Pinpoint the cell where the given text exists, returning its [x, y] midpoint coordinate. 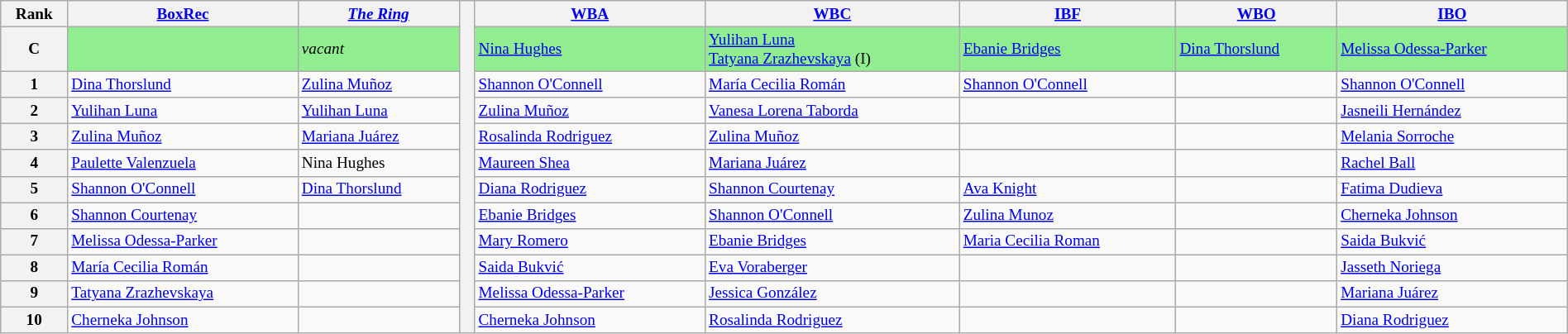
4 [35, 163]
Maria Cecilia Roman [1068, 241]
8 [35, 268]
vacant [379, 49]
Tatyana Zrazhevskaya [184, 293]
3 [35, 137]
Ava Knight [1068, 189]
Paulette Valenzuela [184, 163]
BoxRec [184, 14]
IBF [1068, 14]
Fatima Dudieva [1452, 189]
1 [35, 84]
Eva Voraberger [833, 268]
7 [35, 241]
WBO [1257, 14]
Melania Sorroche [1452, 137]
Vanesa Lorena Taborda [833, 111]
C [35, 49]
Jessica González [833, 293]
Jasseth Noriega [1452, 268]
IBO [1452, 14]
Maureen Shea [590, 163]
Mary Romero [590, 241]
Rank [35, 14]
6 [35, 216]
Zulina Munoz [1068, 216]
WBA [590, 14]
10 [35, 320]
2 [35, 111]
The Ring [379, 14]
9 [35, 293]
WBC [833, 14]
Jasneili Hernández [1452, 111]
Yulihan Luna Tatyana Zrazhevskaya (I) [833, 49]
5 [35, 189]
Rachel Ball [1452, 163]
